Detect which cell encompasses the target text, then output its (x, y) center coordinate. 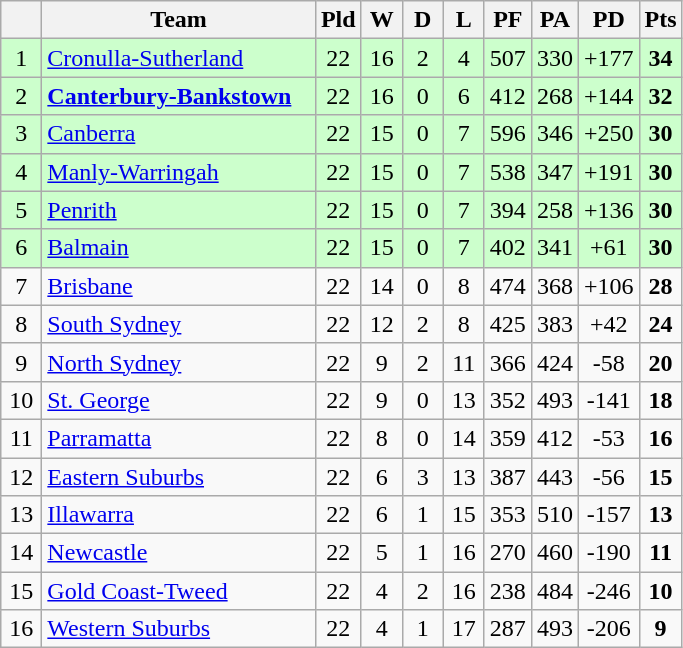
596 (508, 134)
Brisbane (179, 286)
Parramatta (179, 438)
484 (554, 591)
+191 (608, 172)
387 (508, 477)
Gold Coast-Tweed (179, 591)
460 (554, 553)
L (464, 20)
+106 (608, 286)
366 (508, 362)
24 (660, 324)
-157 (608, 515)
-141 (608, 400)
347 (554, 172)
538 (508, 172)
287 (508, 629)
-56 (608, 477)
34 (660, 58)
268 (554, 96)
Canterbury-Bankstown (179, 96)
Western Suburbs (179, 629)
425 (508, 324)
South Sydney (179, 324)
20 (660, 362)
Canberra (179, 134)
PA (554, 20)
Manly-Warringah (179, 172)
474 (508, 286)
Pld (338, 20)
359 (508, 438)
Penrith (179, 210)
PF (508, 20)
352 (508, 400)
Illawarra (179, 515)
383 (554, 324)
-58 (608, 362)
368 (554, 286)
424 (554, 362)
-190 (608, 553)
+42 (608, 324)
+177 (608, 58)
-53 (608, 438)
W (382, 20)
+250 (608, 134)
18 (660, 400)
Cronulla-Sutherland (179, 58)
341 (554, 248)
+144 (608, 96)
32 (660, 96)
270 (508, 553)
North Sydney (179, 362)
+136 (608, 210)
Pts (660, 20)
Newcastle (179, 553)
-246 (608, 591)
258 (554, 210)
Team (179, 20)
402 (508, 248)
28 (660, 286)
510 (554, 515)
St. George (179, 400)
507 (508, 58)
Eastern Suburbs (179, 477)
-206 (608, 629)
+61 (608, 248)
17 (464, 629)
D (422, 20)
346 (554, 134)
443 (554, 477)
Balmain (179, 248)
238 (508, 591)
394 (508, 210)
330 (554, 58)
353 (508, 515)
PD (608, 20)
